Search for the cell housing the specified text and yield its [x, y] center coordinate. 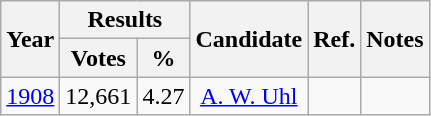
12,661 [98, 96]
Ref. [334, 39]
Candidate [249, 39]
Votes [98, 58]
Results [125, 20]
A. W. Uhl [249, 96]
Notes [395, 39]
1908 [30, 96]
% [164, 58]
Year [30, 39]
4.27 [164, 96]
